Identify which cell holds the provided text, then report its [X, Y] central coordinate. 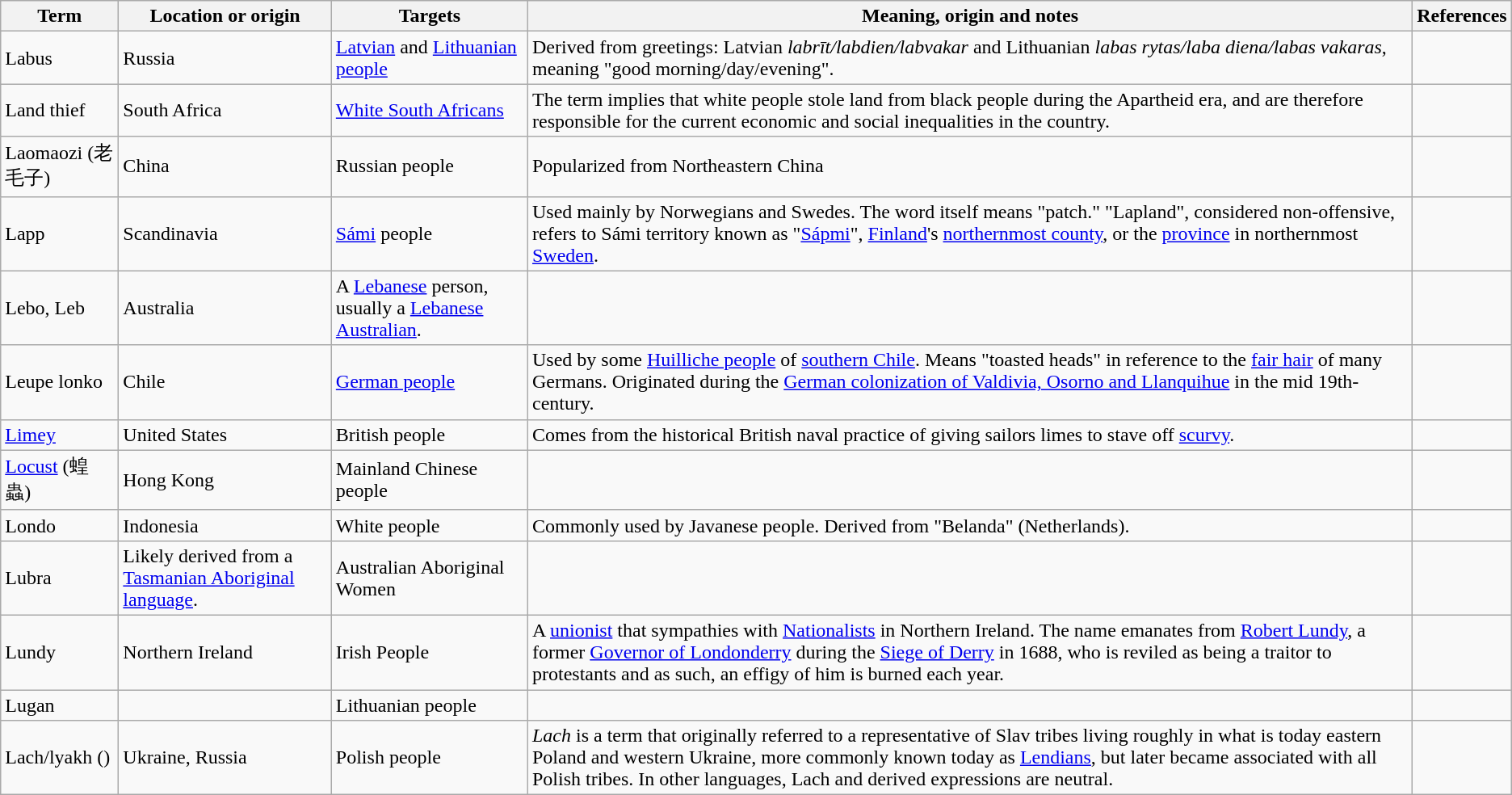
A Lebanese person, usually a Lebanese Australian. [430, 308]
Polish people [430, 758]
Hong Kong [225, 480]
White South Africans [430, 110]
Location or origin [225, 16]
Australian Aboriginal Women [430, 578]
South Africa [225, 110]
Commonly used by Javanese people. Derived from "Belanda" (Netherlands). [969, 525]
Derived from greetings: Latvian labrīt/labdien/labvakar and Lithuanian labas rytas/laba diena/labas vakaras, meaning "good morning/day/evening". [969, 58]
Targets [430, 16]
Limey [60, 435]
United States [225, 435]
White people [430, 525]
Lubra [60, 578]
Irish People [430, 652]
References [1462, 16]
China [225, 166]
Ukraine, Russia [225, 758]
Australia [225, 308]
Londo [60, 525]
Northern Ireland [225, 652]
Lebo, Leb [60, 308]
Laomaozi (老毛子) [60, 166]
Comes from the historical British naval practice of giving sailors limes to stave off scurvy. [969, 435]
Meaning, origin and notes [969, 16]
Russian people [430, 166]
Popularized from Northeastern China [969, 166]
Land thief [60, 110]
Chile [225, 382]
Lapp [60, 233]
Lithuanian people [430, 705]
Mainland Chinese people [430, 480]
Scandinavia [225, 233]
Lach/lyakh () [60, 758]
Likely derived from a Tasmanian Aboriginal language. [225, 578]
Sámi people [430, 233]
Lugan [60, 705]
Indonesia [225, 525]
German people [430, 382]
Leupe lonko [60, 382]
Latvian and Lithuanian people [430, 58]
Labus [60, 58]
Lundy [60, 652]
British people [430, 435]
Russia [225, 58]
Locust (蝗蟲) [60, 480]
Term [60, 16]
